Return (X, Y) of the center of cell containing provided text 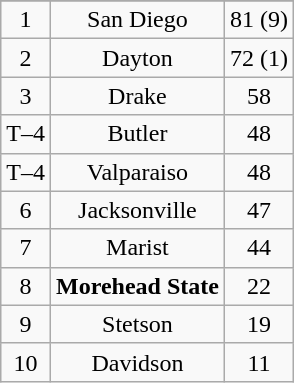
44 (258, 248)
Marist (137, 248)
6 (26, 210)
Valparaiso (137, 172)
1 (26, 20)
Dayton (137, 58)
81 (9) (258, 20)
10 (26, 362)
Morehead State (137, 286)
47 (258, 210)
19 (258, 324)
3 (26, 96)
11 (258, 362)
Davidson (137, 362)
Butler (137, 134)
7 (26, 248)
2 (26, 58)
San Diego (137, 20)
58 (258, 96)
Stetson (137, 324)
Drake (137, 96)
Jacksonville (137, 210)
8 (26, 286)
9 (26, 324)
22 (258, 286)
72 (1) (258, 58)
